Pinpoint the cell where the given text exists, returning its [X, Y] midpoint coordinate. 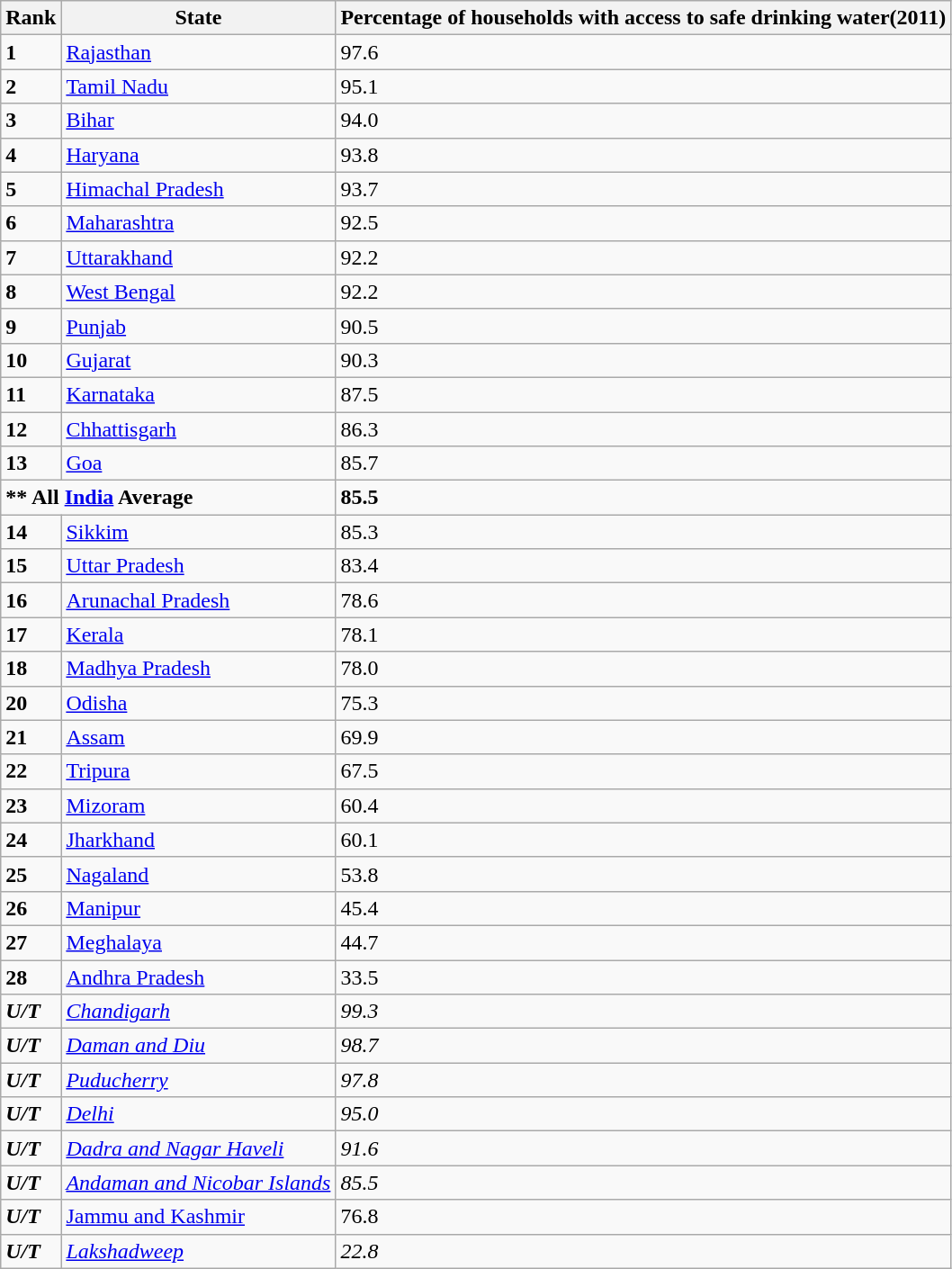
Manipur [198, 908]
Puducherry [198, 1080]
State [198, 18]
60.4 [643, 805]
Andaman and Nicobar Islands [198, 1183]
1 [31, 52]
22 [31, 771]
18 [31, 669]
27 [31, 942]
Lakshadweep [198, 1251]
Daman and Diu [198, 1046]
75.3 [643, 703]
15 [31, 566]
95.1 [643, 86]
Karnataka [198, 394]
Maharashtra [198, 223]
Meghalaya [198, 942]
4 [31, 155]
Assam [198, 737]
Uttarakhand [198, 257]
Arunachal Pradesh [198, 600]
99.3 [643, 1012]
Goa [198, 463]
Odisha [198, 703]
93.8 [643, 155]
95.0 [643, 1114]
5 [31, 189]
Madhya Pradesh [198, 669]
87.5 [643, 394]
Percentage of households with access to safe drinking water(2011) [643, 18]
Chhattisgarh [198, 429]
86.3 [643, 429]
21 [31, 737]
Punjab [198, 326]
11 [31, 394]
Chandigarh [198, 1012]
94.0 [643, 121]
53.8 [643, 874]
91.6 [643, 1148]
Jammu and Kashmir [198, 1217]
16 [31, 600]
7 [31, 257]
Haryana [198, 155]
26 [31, 908]
93.7 [643, 189]
3 [31, 121]
14 [31, 532]
20 [31, 703]
85.3 [643, 532]
60.1 [643, 840]
2 [31, 86]
90.5 [643, 326]
Tamil Nadu [198, 86]
44.7 [643, 942]
13 [31, 463]
78.0 [643, 669]
** All India Average [168, 498]
Himachal Pradesh [198, 189]
Rajasthan [198, 52]
12 [31, 429]
69.9 [643, 737]
92.5 [643, 223]
78.6 [643, 600]
23 [31, 805]
Sikkim [198, 532]
Bihar [198, 121]
33.5 [643, 976]
10 [31, 360]
67.5 [643, 771]
Gujarat [198, 360]
Rank [31, 18]
25 [31, 874]
West Bengal [198, 292]
76.8 [643, 1217]
83.4 [643, 566]
8 [31, 292]
97.8 [643, 1080]
Andhra Pradesh [198, 976]
45.4 [643, 908]
28 [31, 976]
17 [31, 634]
Kerala [198, 634]
Uttar Pradesh [198, 566]
Dadra and Nagar Haveli [198, 1148]
90.3 [643, 360]
78.1 [643, 634]
22.8 [643, 1251]
6 [31, 223]
Mizoram [198, 805]
97.6 [643, 52]
Nagaland [198, 874]
24 [31, 840]
Tripura [198, 771]
85.7 [643, 463]
Delhi [198, 1114]
Jharkhand [198, 840]
9 [31, 326]
98.7 [643, 1046]
